From the cell containing the given text, extract its center point as (X, Y) coordinate. 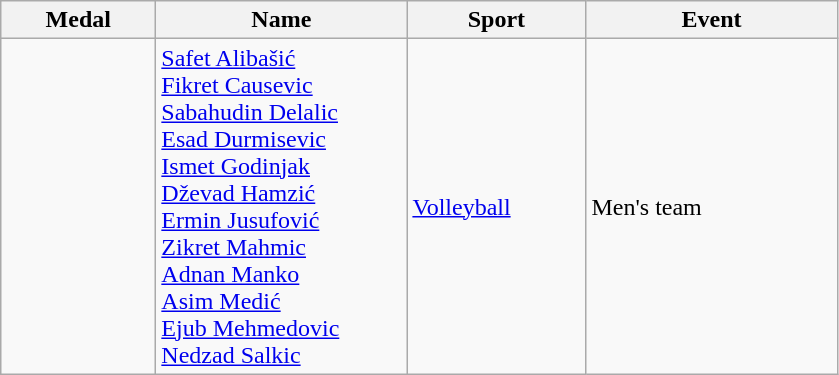
Volleyball (496, 206)
Men's team (712, 206)
Name (282, 20)
Event (712, 20)
Sport (496, 20)
Medal (78, 20)
